Extract the (X, Y) coordinate from the center of the cell holding the provided text.  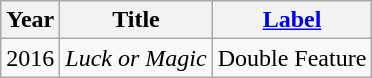
Year (30, 20)
Double Feature (292, 58)
2016 (30, 58)
Label (292, 20)
Luck or Magic (136, 58)
Title (136, 20)
